Search for the cell housing the specified text and yield its (X, Y) center coordinate. 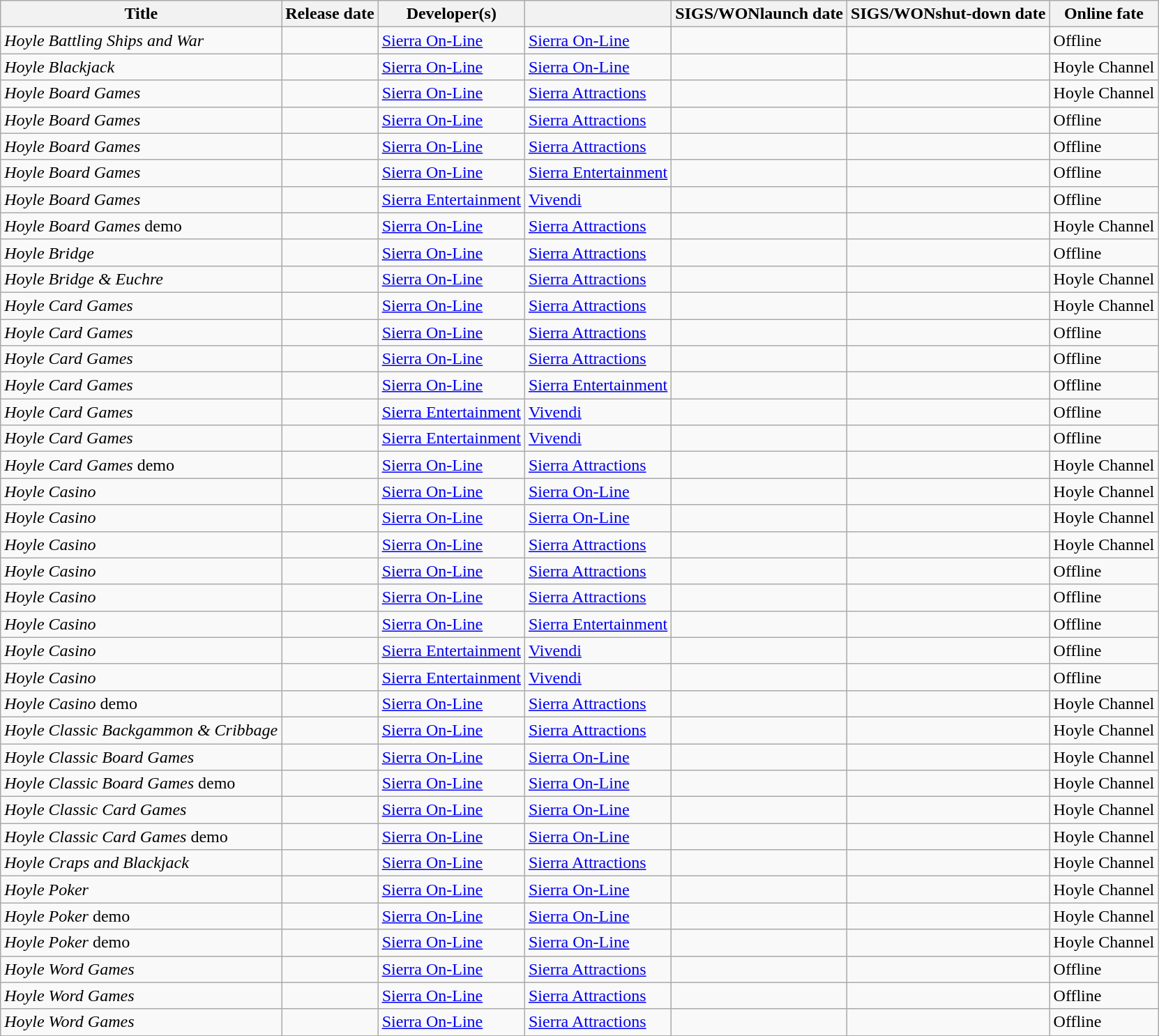
Hoyle Card Games demo (141, 465)
Hoyle Poker (141, 890)
Title (141, 14)
Hoyle Classic Board Games demo (141, 784)
Hoyle Classic Backgammon & Cribbage (141, 730)
Hoyle Craps and Blackjack (141, 863)
Hoyle Bridge & Euchre (141, 279)
Developer(s) (451, 14)
Hoyle Classic Card Games demo (141, 837)
Hoyle Classic Card Games (141, 810)
Hoyle Blackjack (141, 67)
Hoyle Casino demo (141, 703)
Online fate (1104, 14)
Hoyle Board Games demo (141, 226)
SIGS/WONlaunch date (759, 14)
Hoyle Bridge (141, 252)
SIGS/WONshut-down date (948, 14)
Hoyle Battling Ships and War (141, 40)
Release date (330, 14)
Hoyle Classic Board Games (141, 756)
